Scan for the cell matching the given text and deliver its [x, y] coordinate at center. 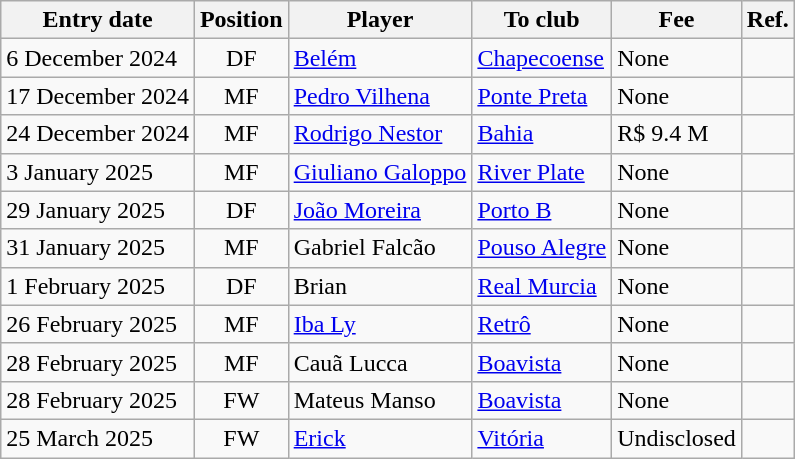
1 February 2025 [98, 286]
Brian [380, 286]
Giuliano Galoppo [380, 172]
To club [542, 20]
Erick [380, 438]
Fee [677, 20]
26 February 2025 [98, 324]
6 December 2024 [98, 58]
Pedro Vilhena [380, 96]
Player [380, 20]
Vitória [542, 438]
31 January 2025 [98, 248]
3 January 2025 [98, 172]
29 January 2025 [98, 210]
Real Murcia [542, 286]
24 December 2024 [98, 134]
Chapecoense [542, 58]
Belém [380, 58]
Entry date [98, 20]
Porto B [542, 210]
Ponte Preta [542, 96]
Mateus Manso [380, 400]
Gabriel Falcão [380, 248]
Cauã Lucca [380, 362]
R$ 9.4 M [677, 134]
Undisclosed [677, 438]
25 March 2025 [98, 438]
Pouso Alegre [542, 248]
17 December 2024 [98, 96]
Rodrigo Nestor [380, 134]
Retrô [542, 324]
Iba Ly [380, 324]
River Plate [542, 172]
Ref. [768, 20]
Bahia [542, 134]
Position [241, 20]
João Moreira [380, 210]
